Determine the [x, y] coordinate at the center of the cell enclosing the given text.  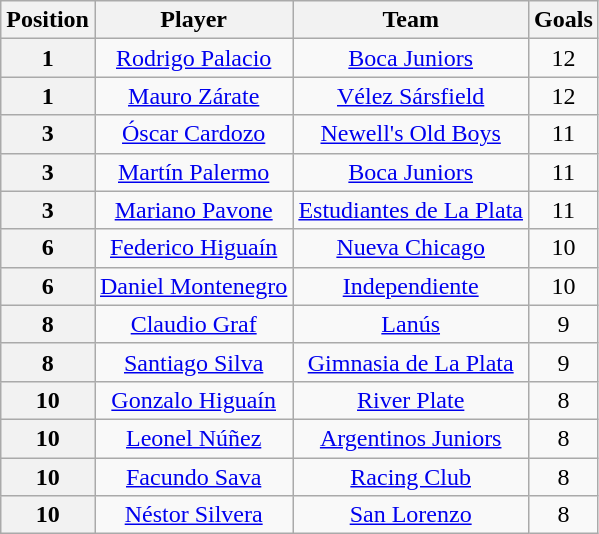
Leonel Núñez [193, 438]
Goals [564, 20]
Nueva Chicago [411, 248]
Player [193, 20]
Gimnasia de La Plata [411, 362]
Independiente [411, 286]
San Lorenzo [411, 515]
Óscar Cardozo [193, 134]
Newell's Old Boys [411, 134]
Rodrigo Palacio [193, 58]
Estudiantes de La Plata [411, 210]
Daniel Montenegro [193, 286]
Position [48, 20]
Facundo Sava [193, 477]
Lanús [411, 324]
Gonzalo Higuaín [193, 400]
Team [411, 20]
Néstor Silvera [193, 515]
Vélez Sársfield [411, 96]
Martín Palermo [193, 172]
Mauro Zárate [193, 96]
River Plate [411, 400]
Racing Club [411, 477]
Mariano Pavone [193, 210]
Argentinos Juniors [411, 438]
Federico Higuaín [193, 248]
Santiago Silva [193, 362]
Claudio Graf [193, 324]
